Search for the cell housing the specified text and yield its [x, y] center coordinate. 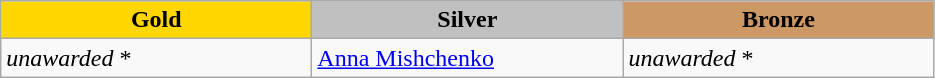
Bronze [778, 20]
Anna Mishchenko [468, 58]
Silver [468, 20]
Gold [156, 20]
